Search for the cell housing the specified text and yield its (X, Y) center coordinate. 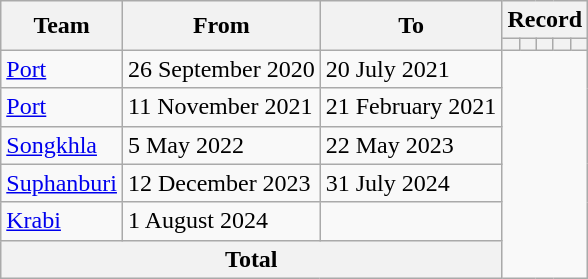
From (221, 26)
11 November 2021 (221, 107)
20 July 2021 (411, 69)
1 August 2024 (221, 221)
26 September 2020 (221, 69)
22 May 2023 (411, 145)
Krabi (62, 221)
To (411, 26)
31 July 2024 (411, 183)
Record (545, 20)
Team (62, 26)
5 May 2022 (221, 145)
12 December 2023 (221, 183)
Suphanburi (62, 183)
Songkhla (62, 145)
21 February 2021 (411, 107)
Total (252, 259)
